Output the [x, y] coordinate of the center of the cell containing the given text.  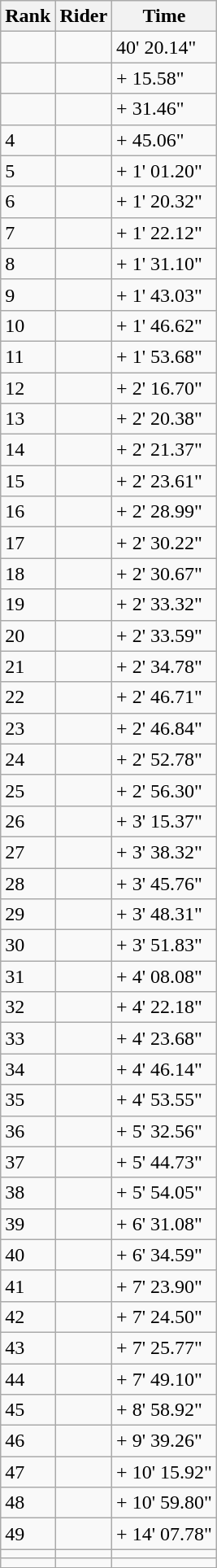
11 [28, 356]
Rider [84, 16]
+ 3' 38.32" [164, 852]
33 [28, 1038]
25 [28, 790]
13 [28, 419]
16 [28, 512]
+ 10' 15.92" [164, 1472]
+ 14' 07.78" [164, 1534]
35 [28, 1100]
24 [28, 759]
47 [28, 1472]
29 [28, 915]
+ 4' 22.18" [164, 1007]
+ 2' 20.38" [164, 419]
+ 1' 22.12" [164, 233]
+ 1' 43.03" [164, 295]
+ 1' 53.68" [164, 356]
+ 5' 44.73" [164, 1162]
12 [28, 388]
30 [28, 946]
34 [28, 1069]
+ 3' 15.37" [164, 821]
+ 8' 58.92" [164, 1410]
+ 1' 01.20" [164, 171]
+ 1' 20.32" [164, 202]
+ 2' 52.78" [164, 759]
+ 7' 23.90" [164, 1286]
17 [28, 543]
Rank [28, 16]
37 [28, 1162]
18 [28, 574]
+ 31.46" [164, 109]
39 [28, 1224]
+ 7' 49.10" [164, 1379]
+ 4' 53.55" [164, 1100]
+ 45.06" [164, 140]
5 [28, 171]
+ 2' 46.71" [164, 697]
+ 2' 28.99" [164, 512]
31 [28, 976]
14 [28, 450]
+ 2' 46.84" [164, 728]
10 [28, 325]
Time [164, 16]
+ 2' 21.37" [164, 450]
+ 1' 46.62" [164, 325]
42 [28, 1317]
23 [28, 728]
+ 4' 46.14" [164, 1069]
22 [28, 697]
28 [28, 883]
+ 2' 33.32" [164, 605]
45 [28, 1410]
+ 2' 16.70" [164, 388]
+ 4' 23.68" [164, 1038]
19 [28, 605]
+ 9' 39.26" [164, 1441]
+ 7' 24.50" [164, 1317]
+ 2' 56.30" [164, 790]
+ 2' 30.22" [164, 543]
7 [28, 233]
+ 2' 33.59" [164, 635]
46 [28, 1441]
+ 5' 32.56" [164, 1131]
+ 2' 23.61" [164, 481]
+ 10' 59.80" [164, 1503]
+ 3' 45.76" [164, 883]
15 [28, 481]
+ 3' 51.83" [164, 946]
49 [28, 1534]
+ 2' 34.78" [164, 666]
36 [28, 1131]
44 [28, 1379]
38 [28, 1193]
+ 6' 31.08" [164, 1224]
40' 20.14" [164, 47]
43 [28, 1347]
48 [28, 1503]
+ 4' 08.08" [164, 976]
+ 3' 48.31" [164, 915]
+ 1' 31.10" [164, 264]
8 [28, 264]
6 [28, 202]
+ 2' 30.67" [164, 574]
20 [28, 635]
26 [28, 821]
9 [28, 295]
4 [28, 140]
+ 5' 54.05" [164, 1193]
32 [28, 1007]
+ 6' 34.59" [164, 1255]
40 [28, 1255]
21 [28, 666]
+ 7' 25.77" [164, 1347]
27 [28, 852]
+ 15.58" [164, 78]
41 [28, 1286]
